Locate the cell with the specified text and output its [x, y] center coordinate. 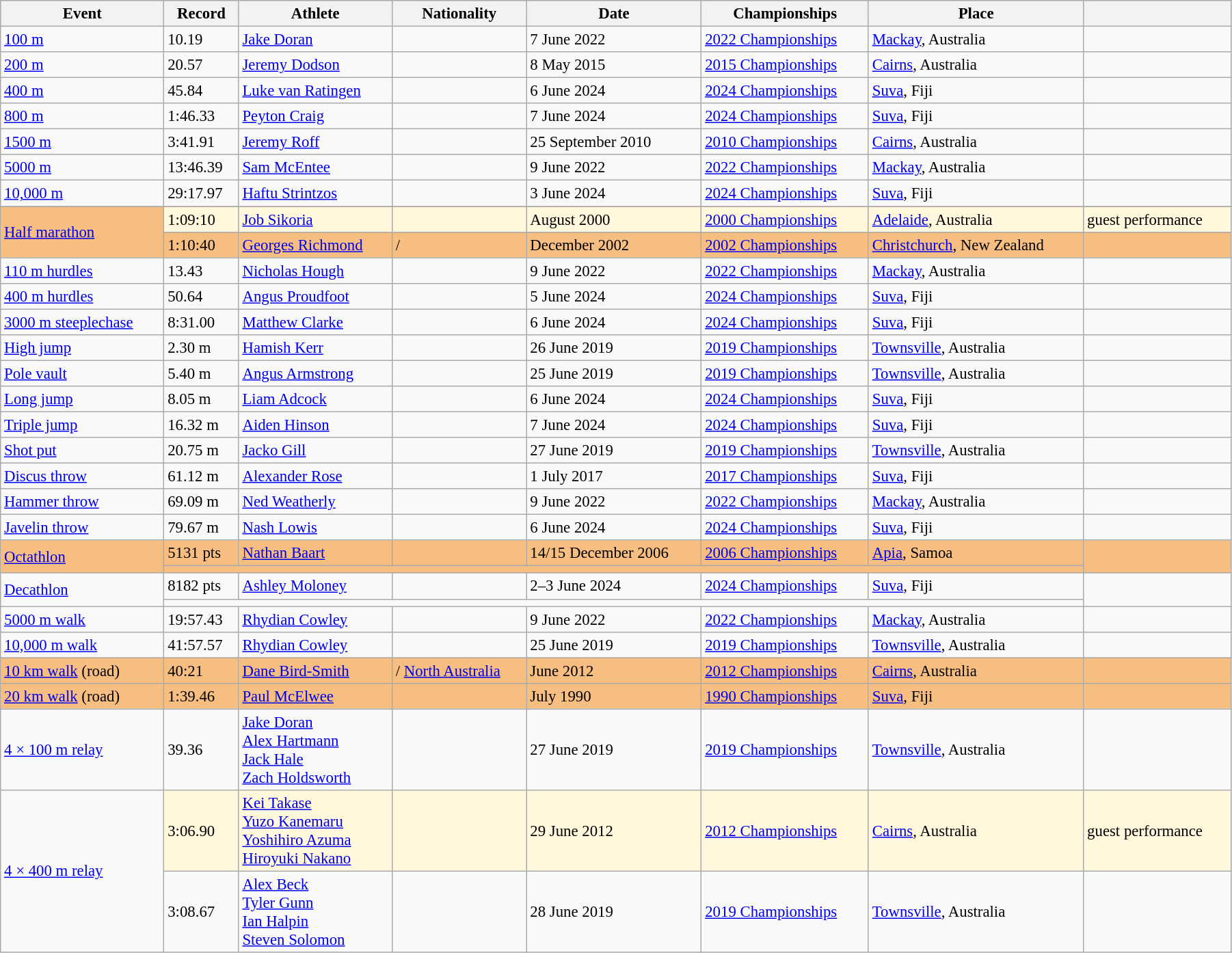
Nash Lowis [315, 528]
Ashley Moloney [315, 587]
July 1990 [614, 697]
Shot put [82, 451]
4 × 100 m relay [82, 749]
10,000 m [82, 193]
2017 Championships [785, 476]
Georges Richmond [315, 245]
1990 Championships [785, 697]
5.40 m [201, 373]
Paul McElwee [315, 697]
Jake DoranAlex HartmannJack HaleZach Holdsworth [315, 749]
Place [976, 14]
110 m hurdles [82, 271]
Date [614, 14]
25 September 2010 [614, 142]
10,000 m walk [82, 645]
50.64 [201, 296]
16.32 m [201, 425]
Matthew Clarke [315, 322]
2–3 June 2024 [614, 587]
28 June 2019 [614, 912]
Sam McEntee [315, 167]
Liam Adcock [315, 399]
/ [459, 245]
39.36 [201, 749]
29 June 2012 [614, 831]
Aiden Hinson [315, 425]
26 June 2019 [614, 348]
20 km walk (road) [82, 697]
10.19 [201, 40]
3:41.91 [201, 142]
3000 m steeplechase [82, 322]
45.84 [201, 91]
Jeremy Roff [315, 142]
41:57.57 [201, 645]
3:06.90 [201, 831]
8182 pts [201, 587]
December 2002 [614, 245]
Apia, Samoa [976, 553]
5 June 2024 [614, 296]
1:46.33 [201, 116]
2010 Championships [785, 142]
Angus Proudfoot [315, 296]
200 m [82, 65]
Nationality [459, 14]
Kei Takase Yuzo Kanemaru Yoshihiro Azuma Hiroyuki Nakano [315, 831]
20.75 m [201, 451]
1:10:40 [201, 245]
14/15 December 2006 [614, 553]
Alex BeckTyler GunnIan HalpinSteven Solomon [315, 912]
Christchurch, New Zealand [976, 245]
4 × 400 m relay [82, 871]
Jake Doran [315, 40]
5000 m [82, 167]
High jump [82, 348]
Ned Weatherly [315, 502]
Adelaide, Australia [976, 219]
20.57 [201, 65]
2000 Championships [785, 219]
2006 Championships [785, 553]
40:21 [201, 671]
Record [201, 14]
13:46.39 [201, 167]
Peyton Craig [315, 116]
1 July 2017 [614, 476]
3 June 2024 [614, 193]
Dane Bird-Smith [315, 671]
8.05 m [201, 399]
400 m hurdles [82, 296]
Half marathon [82, 232]
2.30 m [201, 348]
Alexander Rose [315, 476]
Nicholas Hough [315, 271]
Luke van Ratingen [315, 91]
79.67 m [201, 528]
10 km walk (road) [82, 671]
Javelin throw [82, 528]
100 m [82, 40]
69.09 m [201, 502]
5131 pts [201, 553]
Jacko Gill [315, 451]
Championships [785, 14]
Discus throw [82, 476]
61.12 m [201, 476]
29:17.97 [201, 193]
Jeremy Dodson [315, 65]
Hamish Kerr [315, 348]
Long jump [82, 399]
Job Sikoria [315, 219]
1:39.46 [201, 697]
7 June 2022 [614, 40]
Triple jump [82, 425]
3:08.67 [201, 912]
Pole vault [82, 373]
Hammer throw [82, 502]
Event [82, 14]
Nathan Baart [315, 553]
5000 m walk [82, 619]
400 m [82, 91]
2002 Championships [785, 245]
Haftu Strintzos [315, 193]
2015 Championships [785, 65]
8:31.00 [201, 322]
19:57.43 [201, 619]
Decathlon [82, 590]
August 2000 [614, 219]
June 2012 [614, 671]
8 May 2015 [614, 65]
1:09:10 [201, 219]
13.43 [201, 271]
Athlete [315, 14]
Octathlon [82, 556]
/ North Australia [459, 671]
1500 m [82, 142]
800 m [82, 116]
Angus Armstrong [315, 373]
